Identify which cell holds the provided text, then report its (x, y) central coordinate. 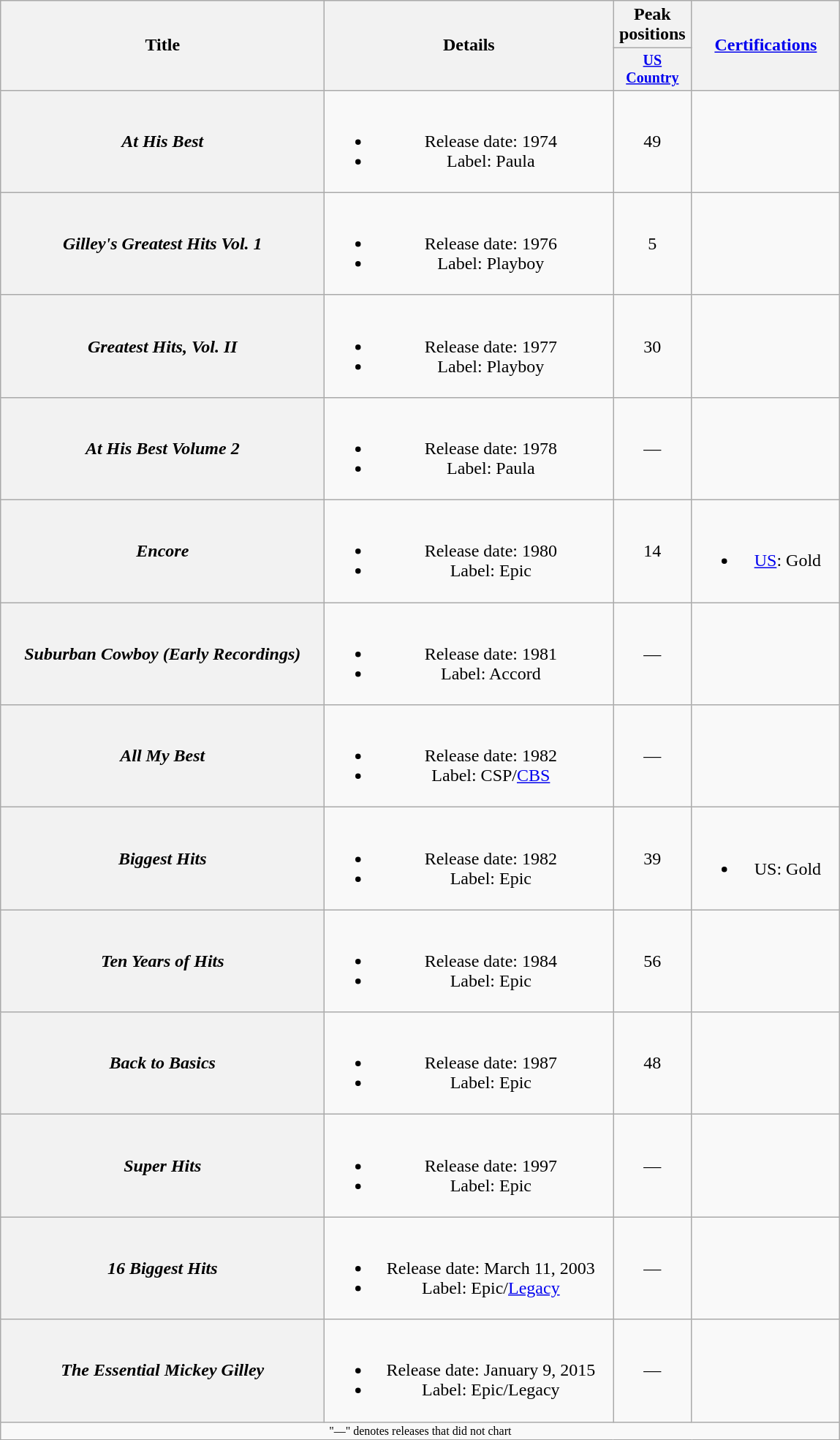
48 (652, 1063)
Encore (162, 551)
Ten Years of Hits (162, 961)
Release date: 1982Label: CSP/CBS (469, 756)
39 (652, 859)
Suburban Cowboy (Early Recordings) (162, 654)
49 (652, 141)
Release date: 1976Label: Playboy (469, 244)
Gilley's Greatest Hits Vol. 1 (162, 244)
Release date: 1974Label: Paula (469, 141)
US Country (652, 69)
Release date: 1984Label: Epic (469, 961)
Super Hits (162, 1166)
At His Best Volume 2 (162, 448)
56 (652, 961)
Back to Basics (162, 1063)
At His Best (162, 141)
Release date: 1978Label: Paula (469, 448)
Details (469, 45)
Greatest Hits, Vol. II (162, 346)
Release date: 1977Label: Playboy (469, 346)
Release date: March 11, 2003Label: Epic/Legacy (469, 1268)
5 (652, 244)
14 (652, 551)
16 Biggest Hits (162, 1268)
Release date: 1997Label: Epic (469, 1166)
Title (162, 45)
Certifications (766, 45)
Release date: 1980Label: Epic (469, 551)
"—" denotes releases that did not chart (420, 1430)
Release date: January 9, 2015Label: Epic/Legacy (469, 1371)
Release date: 1987Label: Epic (469, 1063)
Peak positions (652, 25)
The Essential Mickey Gilley (162, 1371)
30 (652, 346)
Biggest Hits (162, 859)
Release date: 1982Label: Epic (469, 859)
All My Best (162, 756)
Release date: 1981Label: Accord (469, 654)
